Provide the [X, Y] coordinate of the cell's center where the given text is located.  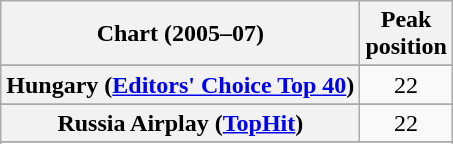
Chart (2005–07) [180, 34]
Hungary (Editors' Choice Top 40) [180, 85]
Russia Airplay (TopHit) [180, 123]
Peakposition [406, 34]
